For the text-containing cell, return its midpoint in [X, Y] coordinate format. 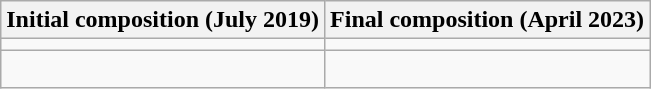
Initial composition (July 2019) [163, 20]
Final composition (April 2023) [488, 20]
